From the cell containing the given text, extract its center point as (x, y) coordinate. 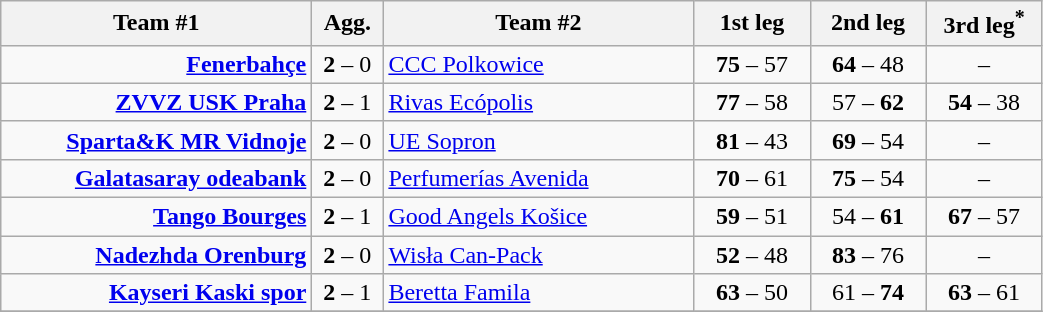
63 – 61 (984, 293)
57 – 62 (868, 102)
67 – 57 (984, 217)
Fenerbahçe (156, 64)
77 – 58 (752, 102)
75 – 57 (752, 64)
Beretta Famila (538, 293)
63 – 50 (752, 293)
81 – 43 (752, 140)
Team #2 (538, 24)
Rivas Ecópolis (538, 102)
69 – 54 (868, 140)
52 – 48 (752, 255)
3rd leg* (984, 24)
54 – 61 (868, 217)
64 – 48 (868, 64)
CCC Polkowice (538, 64)
Tango Bourges (156, 217)
59 – 51 (752, 217)
Team #1 (156, 24)
UE Sopron (538, 140)
Perfumerías Avenida (538, 178)
Wisła Can-Pack (538, 255)
70 – 61 (752, 178)
Nadezhda Orenburg (156, 255)
2nd leg (868, 24)
1st leg (752, 24)
61 – 74 (868, 293)
Good Angels Košice (538, 217)
Galatasaray odeabank (156, 178)
Kayseri Kaski spor (156, 293)
83 – 76 (868, 255)
ZVVZ USK Praha (156, 102)
54 – 38 (984, 102)
75 – 54 (868, 178)
Sparta&K MR Vidnoje (156, 140)
Agg. (348, 24)
